Output the (X, Y) coordinate of the center of the cell containing the given text.  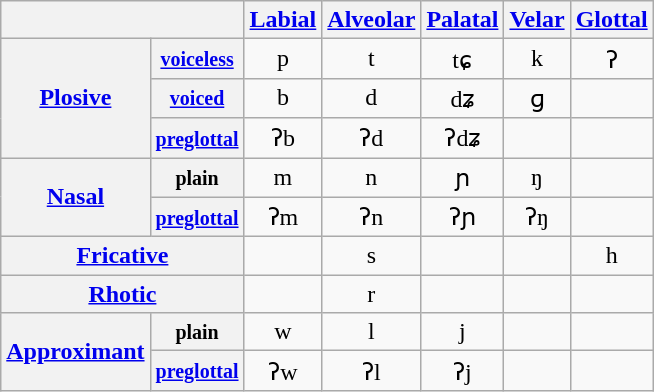
ʔb (283, 138)
t (372, 59)
ʔɲ (462, 217)
ʔj (462, 371)
Fricative (122, 256)
voiceless (197, 59)
Nasal (76, 198)
s (372, 256)
Glottal (612, 20)
Rhotic (122, 294)
w (283, 332)
j (462, 332)
Plosive (76, 98)
m (283, 178)
n (372, 178)
ʔl (372, 371)
l (372, 332)
voiced (197, 98)
ʔm (283, 217)
ŋ (537, 178)
b (283, 98)
tɕ (462, 59)
ɡ (537, 98)
ʔ (612, 59)
Alveolar (372, 20)
d (372, 98)
Approximant (76, 352)
Velar (537, 20)
r (372, 294)
ʔd (372, 138)
p (283, 59)
Labial (283, 20)
ʔw (283, 371)
h (612, 256)
k (537, 59)
ʔdʑ (462, 138)
Palatal (462, 20)
ʔŋ (537, 217)
dʑ (462, 98)
ʔn (372, 217)
ɲ (462, 178)
